Identify which cell holds the provided text, then report its [X, Y] central coordinate. 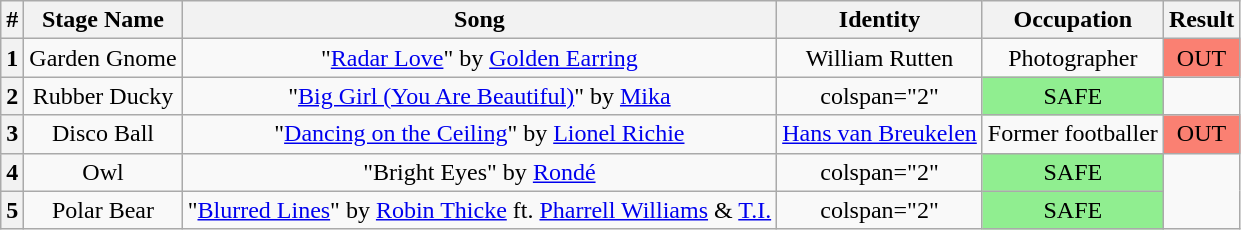
"Dancing on the Ceiling" by Lionel Richie [480, 134]
2 [12, 96]
4 [12, 172]
Polar Bear [103, 210]
Owl [103, 172]
Garden Gnome [103, 58]
Rubber Ducky [103, 96]
# [12, 20]
Stage Name [103, 20]
Photographer [1072, 58]
3 [12, 134]
Hans van Breukelen [880, 134]
Former footballer [1072, 134]
"Bright Eyes" by Rondé [480, 172]
Result [1201, 20]
Disco Ball [103, 134]
Song [480, 20]
Occupation [1072, 20]
"Radar Love" by Golden Earring [480, 58]
"Big Girl (You Are Beautiful)" by Mika [480, 96]
Identity [880, 20]
1 [12, 58]
5 [12, 210]
William Rutten [880, 58]
"Blurred Lines" by Robin Thicke ft. Pharrell Williams & T.I. [480, 210]
